Locate the cell with the specified text and output its [x, y] center coordinate. 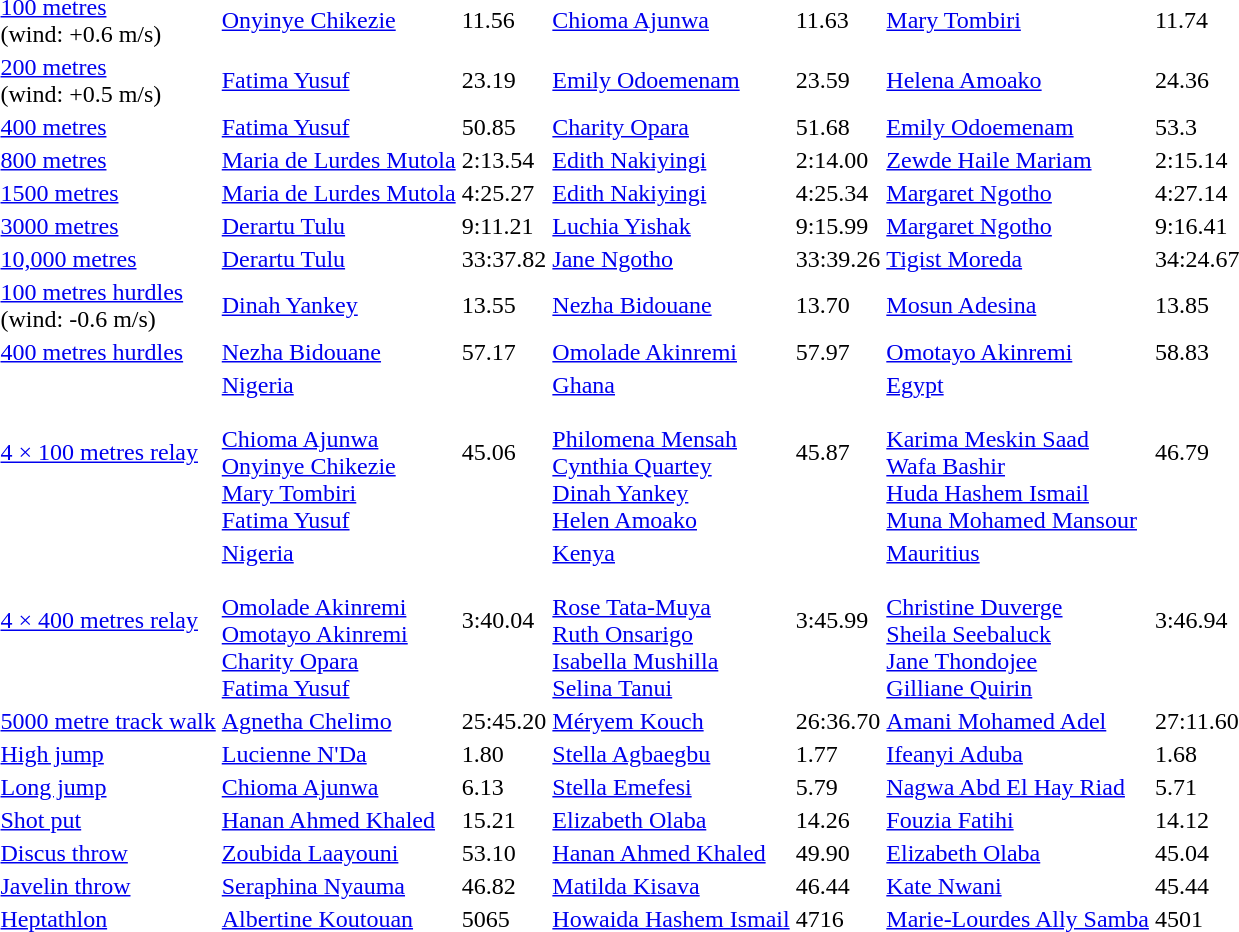
Stella Agbaegbu [671, 754]
Lucienne N'Da [338, 754]
Matilda Kisava [671, 886]
13.70 [838, 306]
45.87 [838, 452]
57.17 [504, 352]
23.19 [504, 80]
Jane Ngotho [671, 259]
Helena Amoako [1018, 80]
Ghana Philomena MensahCynthia QuarteyDinah YankeyHelen Amoako [671, 452]
45.06 [504, 452]
14.26 [838, 820]
Nigeria Chioma AjunwaOnyinye ChikezieMary TombiriFatima Yusuf [338, 452]
Stella Emefesi [671, 787]
Ifeanyi Aduba [1018, 754]
2:14.00 [838, 160]
53.10 [504, 853]
Nigeria Omolade AkinremiOmotayo AkinremiCharity OparaFatima Yusuf [338, 620]
57.97 [838, 352]
Méryem Kouch [671, 721]
Seraphina Nyauma [338, 886]
9:11.21 [504, 226]
Chioma Ajunwa [338, 787]
25:45.20 [504, 721]
33:37.82 [504, 259]
23.59 [838, 80]
49.90 [838, 853]
Dinah Yankey [338, 306]
3:45.99 [838, 620]
Mauritius Christine DuvergeSheila SeebaluckJane ThondojeeGilliane Quirin [1018, 620]
13.55 [504, 306]
50.85 [504, 127]
Mosun Adesina [1018, 306]
Charity Opara [671, 127]
2:13.54 [504, 160]
5.79 [838, 787]
3:40.04 [504, 620]
15.21 [504, 820]
26:36.70 [838, 721]
4:25.34 [838, 193]
Kenya Rose Tata-MuyaRuth OnsarigoIsabella MushillaSelina Tanui [671, 620]
46.82 [504, 886]
Tigist Moreda [1018, 259]
Agnetha Chelimo [338, 721]
6.13 [504, 787]
4:25.27 [504, 193]
33:39.26 [838, 259]
Omolade Akinremi [671, 352]
Omotayo Akinremi [1018, 352]
1.80 [504, 754]
46.44 [838, 886]
1.77 [838, 754]
51.68 [838, 127]
Nagwa Abd El Hay Riad [1018, 787]
Luchia Yishak [671, 226]
Zoubida Laayouni [338, 853]
Fouzia Fatihi [1018, 820]
Amani Mohamed Adel [1018, 721]
9:15.99 [838, 226]
Zewde Haile Mariam [1018, 160]
Egypt Karima Meskin SaadWafa BashirHuda Hashem IsmailMuna Mohamed Mansour [1018, 452]
Kate Nwani [1018, 886]
